Output the [x, y] coordinate of the center of the cell containing the given text.  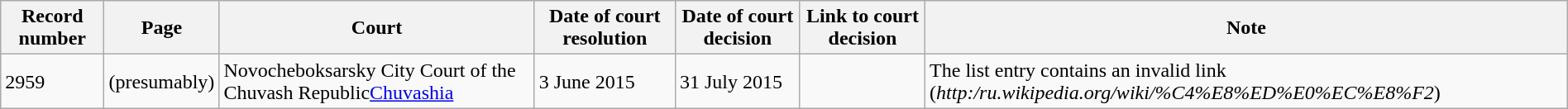
Court [377, 28]
Page [162, 28]
3 June 2015 [605, 81]
Novocheboksarsky City Court of the Chuvash RepublicChuvashia [377, 81]
2959 [53, 81]
The list entry contains an invalid link (http:/ru.wikipedia.org/wiki/%C4%E8%ED%E0%EC%E8%F2) [1247, 81]
Date of court decision [738, 28]
Note [1247, 28]
Date of court resolution [605, 28]
Record number [53, 28]
(presumably) [162, 81]
Link to court decision [862, 28]
31 July 2015 [738, 81]
